Output the (X, Y) coordinate of the center of the cell containing the given text.  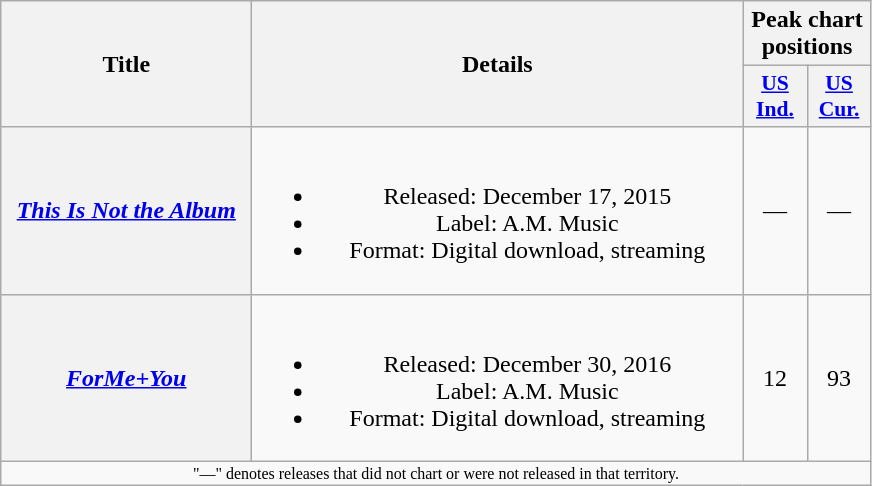
Released: December 30, 2016Label: A.M. MusicFormat: Digital download, streaming (498, 378)
Peak chart positions (807, 34)
Title (126, 64)
USInd. (775, 96)
"—" denotes releases that did not chart or were not released in that territory. (436, 473)
12 (775, 378)
Details (498, 64)
USCur. (839, 96)
ForMe+You (126, 378)
This Is Not the Album (126, 210)
Released: December 17, 2015Label: A.M. MusicFormat: Digital download, streaming (498, 210)
93 (839, 378)
